Provide the [x, y] coordinate of the cell's center where the given text is located.  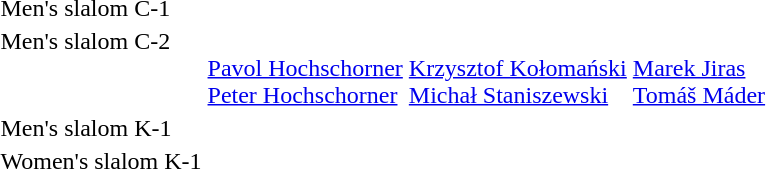
Krzysztof KołomańskiMichał Staniszewski [518, 68]
Pavol HochschornerPeter Hochschorner [305, 68]
Marek JirasTomáš Máder [698, 68]
